Capture the cell that displays the provided text and extract its (X, Y) central coordinate. 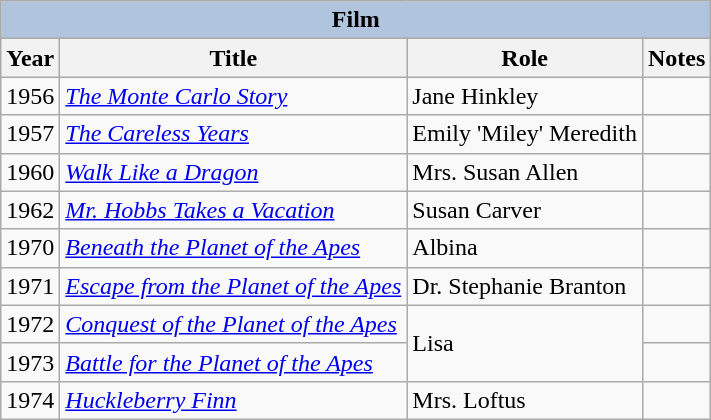
Film (356, 20)
Mrs. Susan Allen (525, 172)
Huckleberry Finn (234, 400)
Walk Like a Dragon (234, 172)
Beneath the Planet of the Apes (234, 248)
Notes (676, 58)
Dr. Stephanie Branton (525, 286)
1956 (30, 96)
Mr. Hobbs Takes a Vacation (234, 210)
Title (234, 58)
Albina (525, 248)
Role (525, 58)
Susan Carver (525, 210)
Jane Hinkley (525, 96)
The Careless Years (234, 134)
1962 (30, 210)
1972 (30, 324)
1971 (30, 286)
1957 (30, 134)
Emily 'Miley' Meredith (525, 134)
1973 (30, 362)
1960 (30, 172)
Escape from the Planet of the Apes (234, 286)
Lisa (525, 343)
Mrs. Loftus (525, 400)
Battle for the Planet of the Apes (234, 362)
1974 (30, 400)
The Monte Carlo Story (234, 96)
1970 (30, 248)
Year (30, 58)
Conquest of the Planet of the Apes (234, 324)
